Detect which cell encompasses the target text, then output its (x, y) center coordinate. 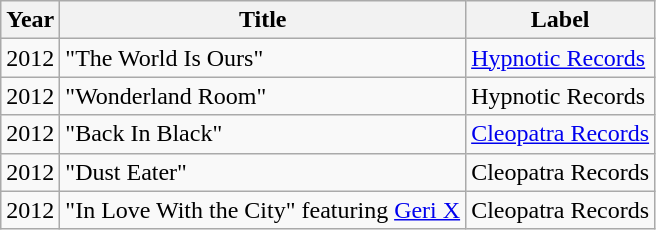
Title (263, 20)
"Wonderland Room" (263, 96)
"The World Is Ours" (263, 58)
Label (560, 20)
"Dust Eater" (263, 172)
Year (30, 20)
"Back In Black" (263, 134)
"In Love With the City" featuring Geri X (263, 210)
